From the cell containing the given text, extract its center point as (x, y) coordinate. 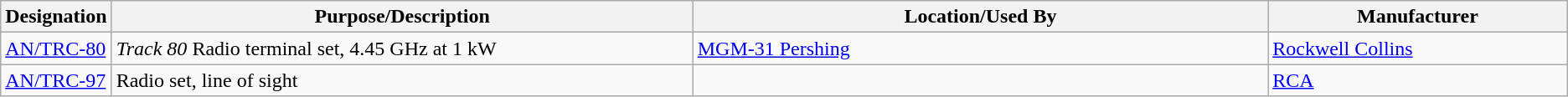
Location/Used By (980, 17)
Designation (56, 17)
MGM-31 Pershing (980, 48)
AN/TRC-97 (56, 80)
RCA (1418, 80)
AN/TRC-80 (56, 48)
Radio set, line of sight (402, 80)
Track 80 Radio terminal set, 4.45 GHz at 1 kW (402, 48)
Rockwell Collins (1418, 48)
Purpose/Description (402, 17)
Manufacturer (1418, 17)
